Find where the given text appears and provide that cell's center as (x, y) coordinate. 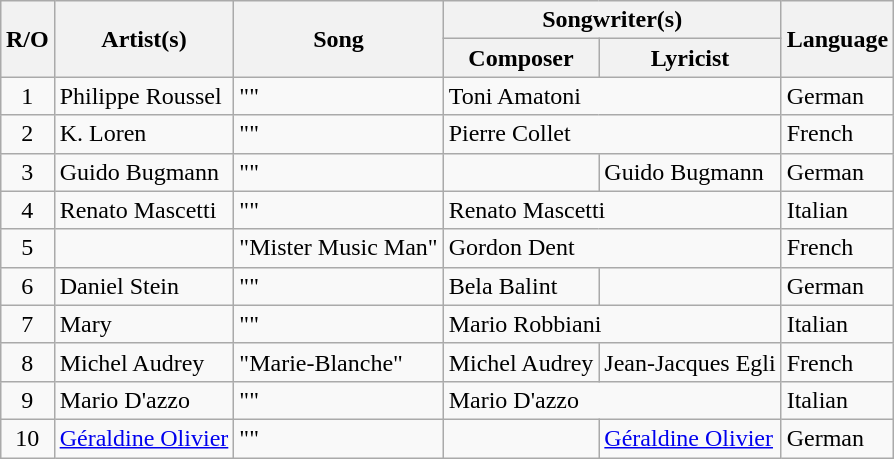
10 (27, 438)
2 (27, 134)
3 (27, 172)
Mario Robbiani (612, 324)
Language (837, 39)
Bela Balint (521, 286)
5 (27, 248)
R/O (27, 39)
"Mister Music Man" (338, 248)
Jean-Jacques Egli (690, 362)
Songwriter(s) (612, 20)
4 (27, 210)
9 (27, 400)
Daniel Stein (144, 286)
Philippe Roussel (144, 96)
Pierre Collet (612, 134)
K. Loren (144, 134)
1 (27, 96)
Mary (144, 324)
7 (27, 324)
Song (338, 39)
Gordon Dent (612, 248)
"Marie-Blanche" (338, 362)
8 (27, 362)
Toni Amatoni (612, 96)
Composer (521, 58)
6 (27, 286)
Artist(s) (144, 39)
Lyricist (690, 58)
